Output the [x, y] coordinate of the center of the cell containing the given text.  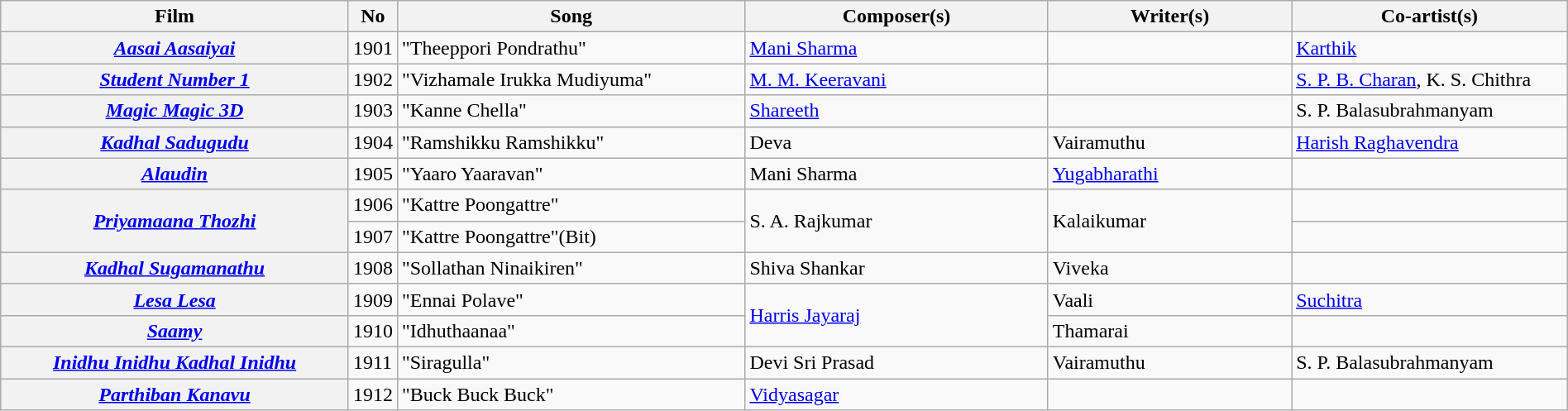
1904 [372, 142]
Student Number 1 [175, 79]
Inidhu Inidhu Kadhal Inidhu [175, 362]
1901 [372, 48]
Magic Magic 3D [175, 111]
Thamarai [1169, 331]
Parthiban Kanavu [175, 394]
Priyamaana Thozhi [175, 221]
Vaali [1169, 299]
1910 [372, 331]
Viveka [1169, 268]
1903 [372, 111]
1912 [372, 394]
Suchitra [1430, 299]
Alaudin [175, 174]
Harish Raghavendra [1430, 142]
1911 [372, 362]
"Vizhamale Irukka Mudiyuma" [571, 79]
"Siragulla" [571, 362]
Deva [896, 142]
Yugabharathi [1169, 174]
Shiva Shankar [896, 268]
"Sollathan Ninaikiren" [571, 268]
Writer(s) [1169, 17]
Kalaikumar [1169, 221]
"Kanne Chella" [571, 111]
No [372, 17]
Harris Jayaraj [896, 315]
"Ramshikku Ramshikku" [571, 142]
"Idhuthaanaa" [571, 331]
Co-artist(s) [1430, 17]
"Kattre Poongattre" [571, 205]
1906 [372, 205]
"Theeppori Pondrathu" [571, 48]
1907 [372, 237]
Kadhal Sadugudu [175, 142]
Film [175, 17]
1902 [372, 79]
1905 [372, 174]
S. A. Rajkumar [896, 221]
Vidyasagar [896, 394]
"Yaaro Yaaravan" [571, 174]
S. P. B. Charan, K. S. Chithra [1430, 79]
Kadhal Sugamanathu [175, 268]
Karthik [1430, 48]
Lesa Lesa [175, 299]
Composer(s) [896, 17]
M. M. Keeravani [896, 79]
1909 [372, 299]
"Ennai Polave" [571, 299]
Saamy [175, 331]
"Buck Buck Buck" [571, 394]
Shareeth [896, 111]
Devi Sri Prasad [896, 362]
Aasai Aasaiyai [175, 48]
"Kattre Poongattre"(Bit) [571, 237]
Song [571, 17]
1908 [372, 268]
